From the cell containing the given text, extract its center point as [x, y] coordinate. 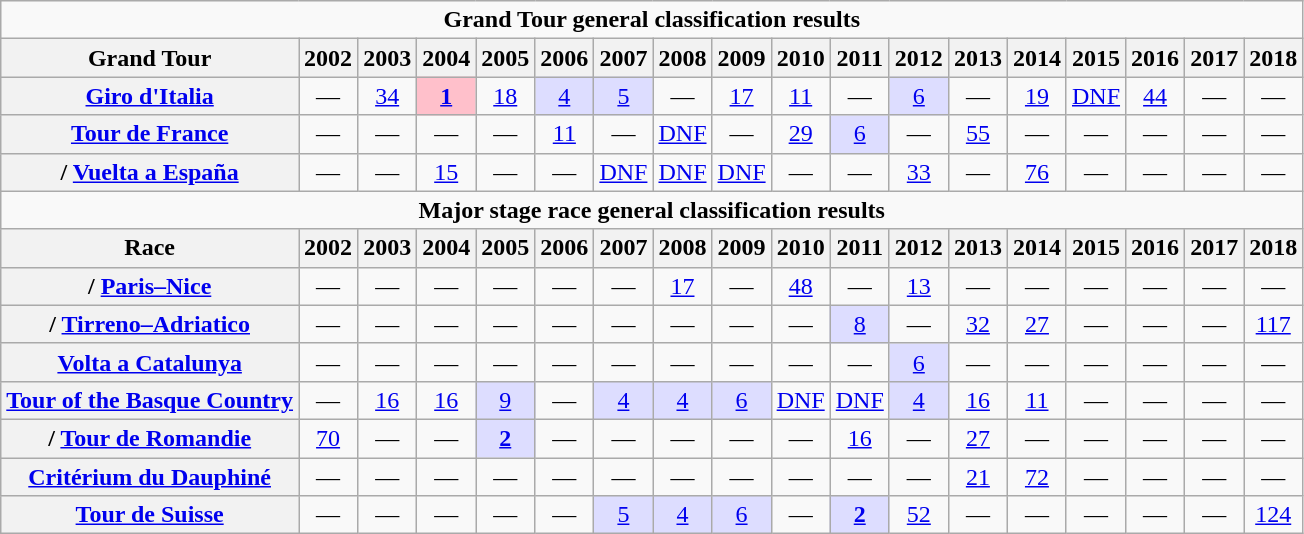
33 [918, 172]
70 [328, 438]
Volta a Catalunya [150, 362]
34 [388, 96]
/ Vuelta a España [150, 172]
76 [1036, 172]
117 [1274, 324]
124 [1274, 515]
21 [978, 477]
Race [150, 248]
13 [918, 286]
48 [800, 286]
55 [978, 134]
Giro d'Italia [150, 96]
9 [506, 400]
/ Tour de Romandie [150, 438]
/ Tirreno–Adriatico [150, 324]
15 [446, 172]
Tour of the Basque Country [150, 400]
72 [1036, 477]
32 [978, 324]
Tour de Suisse [150, 515]
44 [1156, 96]
29 [800, 134]
19 [1036, 96]
52 [918, 515]
Tour de France [150, 134]
8 [860, 324]
/ Paris–Nice [150, 286]
1 [446, 96]
Grand Tour [150, 58]
Grand Tour general classification results [652, 20]
Critérium du Dauphiné [150, 477]
Major stage race general classification results [652, 210]
18 [506, 96]
